Search for the cell housing the specified text and yield its [x, y] center coordinate. 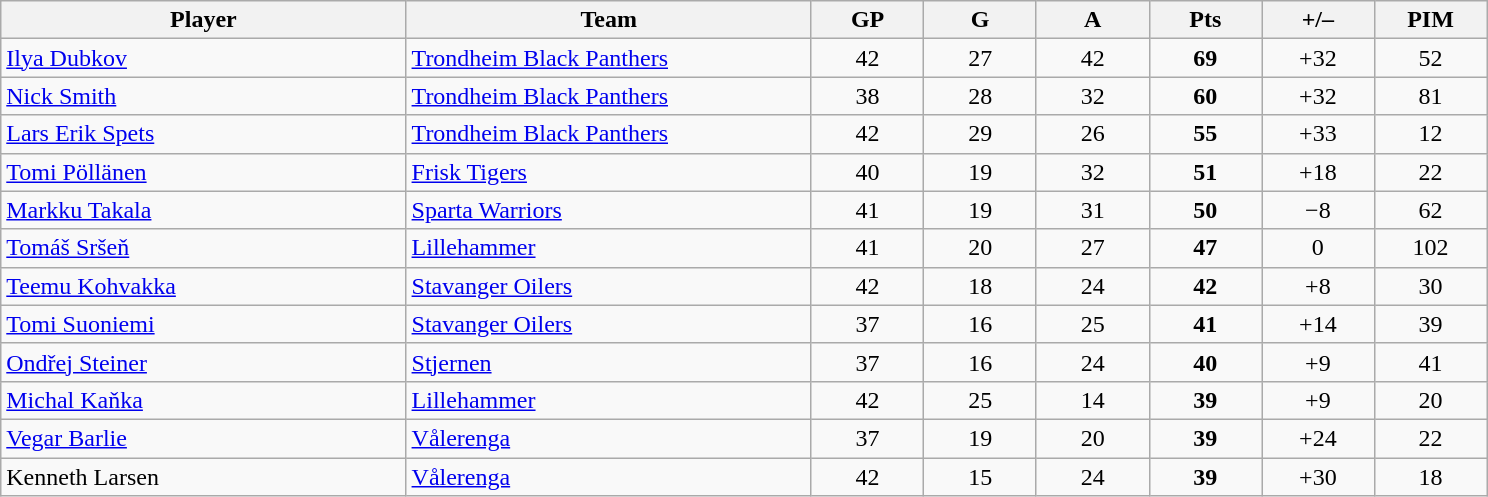
Tomi Suoniemi [204, 324]
69 [1206, 58]
62 [1430, 210]
31 [1092, 210]
0 [1318, 248]
81 [1430, 96]
52 [1430, 58]
G [980, 20]
A [1092, 20]
47 [1206, 248]
38 [868, 96]
Lars Erik Spets [204, 134]
PIM [1430, 20]
55 [1206, 134]
+8 [1318, 286]
Stjernen [608, 362]
Pts [1206, 20]
−8 [1318, 210]
50 [1206, 210]
Teemu Kohvakka [204, 286]
Markku Takala [204, 210]
102 [1430, 248]
26 [1092, 134]
Team [608, 20]
30 [1430, 286]
29 [980, 134]
Sparta Warriors [608, 210]
Kenneth Larsen [204, 477]
51 [1206, 172]
Nick Smith [204, 96]
Ondřej Steiner [204, 362]
Michal Kaňka [204, 400]
+33 [1318, 134]
28 [980, 96]
Tomáš Sršeň [204, 248]
+14 [1318, 324]
Vegar Barlie [204, 438]
GP [868, 20]
+18 [1318, 172]
+30 [1318, 477]
15 [980, 477]
Tomi Pöllänen [204, 172]
+24 [1318, 438]
14 [1092, 400]
Frisk Tigers [608, 172]
Ilya Dubkov [204, 58]
60 [1206, 96]
Player [204, 20]
+/– [1318, 20]
12 [1430, 134]
